Search for the cell housing the specified text and yield its (X, Y) center coordinate. 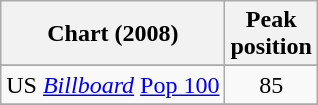
Peakposition (271, 34)
85 (271, 85)
US Billboard Pop 100 (113, 85)
Chart (2008) (113, 34)
